Scan for the cell matching the given text and deliver its [x, y] coordinate at center. 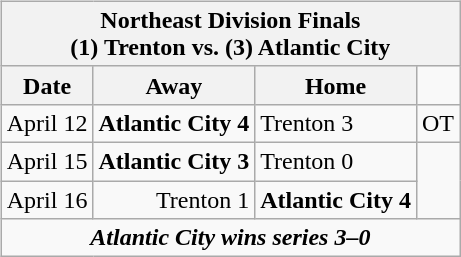
Date [47, 85]
Away [174, 85]
Trenton 0 [336, 161]
April 12 [47, 123]
Northeast Division Finals(1) Trenton vs. (3) Atlantic City [230, 34]
April 16 [47, 199]
Atlantic City wins series 3–0 [230, 238]
OT [438, 123]
April 15 [47, 161]
Home [336, 85]
Trenton 3 [336, 123]
Atlantic City 3 [174, 161]
Trenton 1 [174, 199]
